For the text-containing cell, return its midpoint in (x, y) coordinate format. 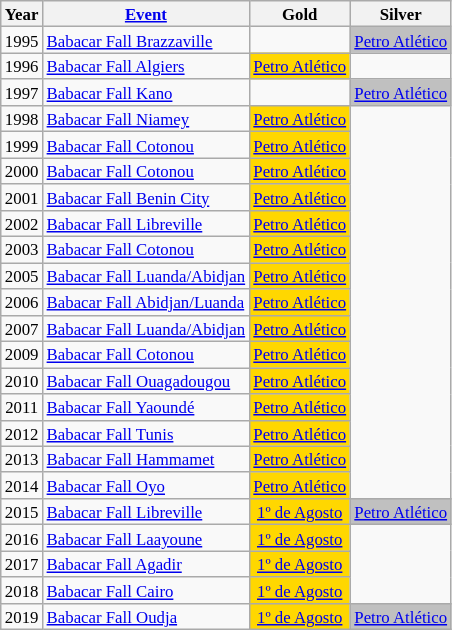
2006 (22, 302)
2013 (22, 459)
Babacar Fall Laayoune (146, 538)
Babacar Fall Hammamet (146, 459)
2015 (22, 512)
Babacar Fall Niamey (146, 119)
1997 (22, 93)
2014 (22, 486)
2011 (22, 407)
Babacar Fall Ouagadougou (146, 381)
2010 (22, 381)
1998 (22, 119)
Babacar Fall Yaoundé (146, 407)
Gold (300, 14)
2003 (22, 250)
Babacar Fall Cairo (146, 590)
Babacar Fall Brazzaville (146, 40)
Silver (400, 14)
Event (146, 14)
2019 (22, 617)
Babacar Fall Tunis (146, 433)
Babacar Fall Kano (146, 93)
Babacar Fall Oudja (146, 617)
2012 (22, 433)
2017 (22, 564)
1996 (22, 66)
Babacar Fall Algiers (146, 66)
Babacar Fall Agadir (146, 564)
Babacar Fall Oyo (146, 486)
2005 (22, 276)
2016 (22, 538)
2009 (22, 355)
2018 (22, 590)
2001 (22, 197)
Babacar Fall Benin City (146, 197)
2000 (22, 171)
2007 (22, 328)
Year (22, 14)
2002 (22, 224)
1999 (22, 145)
1995 (22, 40)
Babacar Fall Abidjan/Luanda (146, 302)
